Determine the (x, y) coordinate at the center of the cell enclosing the given text.  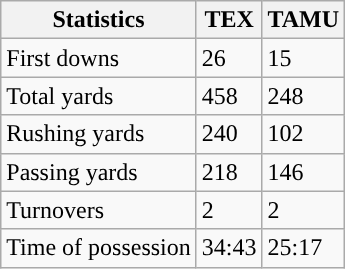
Turnovers (99, 210)
TAMU (304, 20)
Passing yards (99, 172)
26 (229, 58)
Time of possession (99, 248)
First downs (99, 58)
34:43 (229, 248)
102 (304, 134)
240 (229, 134)
15 (304, 58)
Statistics (99, 20)
458 (229, 96)
218 (229, 172)
248 (304, 96)
TEX (229, 20)
Total yards (99, 96)
25:17 (304, 248)
Rushing yards (99, 134)
146 (304, 172)
